Output the (x, y) coordinate of the center of the cell containing the given text.  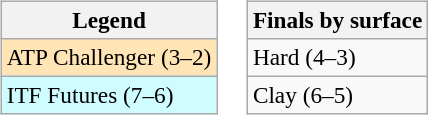
Finals by surface (337, 20)
ITF Futures (7–6) (108, 95)
ATP Challenger (3–2) (108, 57)
Clay (6–5) (337, 95)
Hard (4–3) (337, 57)
Legend (108, 20)
